Determine the (x, y) coordinate at the center of the cell enclosing the given text.  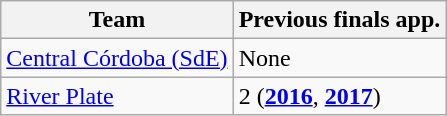
None (340, 58)
2 (2016, 2017) (340, 96)
River Plate (117, 96)
Previous finals app. (340, 20)
Team (117, 20)
Central Córdoba (SdE) (117, 58)
